Find where the given text appears and provide that cell's center as [x, y] coordinate. 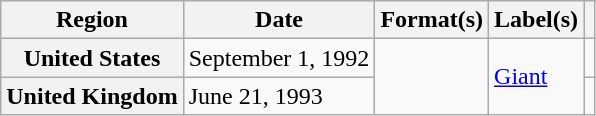
September 1, 1992 [279, 58]
Format(s) [432, 20]
Giant [536, 77]
Label(s) [536, 20]
United States [92, 58]
Date [279, 20]
United Kingdom [92, 96]
Region [92, 20]
June 21, 1993 [279, 96]
